Return the [X, Y] coordinate for the center point of the cell that contains the specified text.  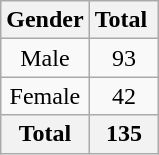
135 [124, 134]
93 [124, 58]
42 [124, 96]
Gender [45, 20]
Male [45, 58]
Female [45, 96]
